Detect which cell encompasses the target text, then output its [x, y] center coordinate. 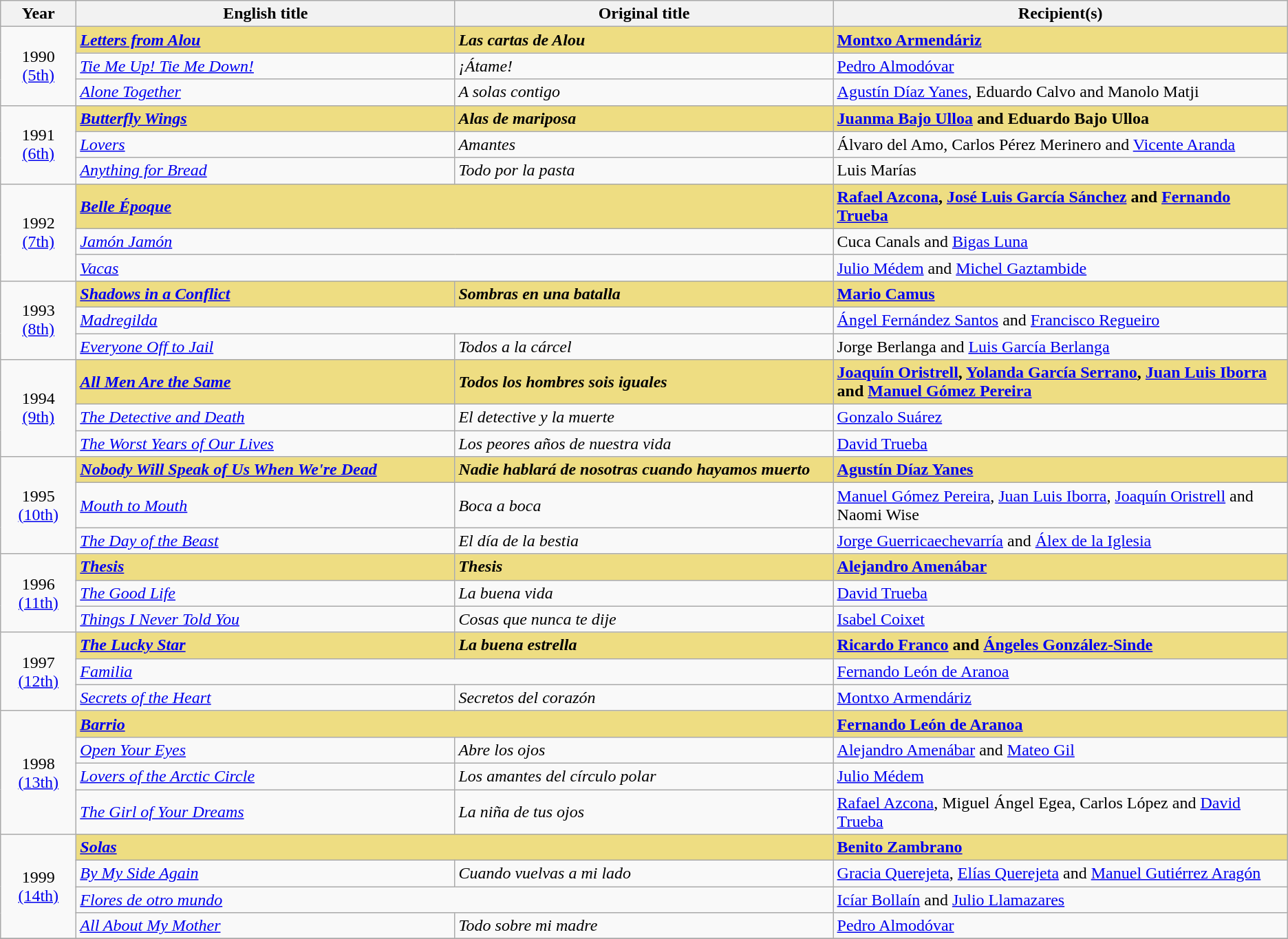
Vacas [455, 268]
Agustín Díaz Yanes, Eduardo Calvo and Manolo Matji [1060, 92]
La niña de tus ojos [644, 812]
Rafael Azcona, José Luis García Sánchez and Fernando Trueba [1060, 206]
1990(5th) [39, 66]
A solas contigo [644, 92]
Ricardo Franco and Ángeles González-Sinde [1060, 645]
Todos a la cárcel [644, 346]
1992(7th) [39, 233]
The Detective and Death [266, 418]
Luis Marías [1060, 171]
1991(6th) [39, 144]
Todos los hombres sois iguales [644, 382]
Nobody Will Speak of Us When We're Dead [266, 470]
1999(14th) [39, 887]
Alejandro Amenábar [1060, 567]
Rafael Azcona, Miguel Ángel Egea, Carlos López and David Trueba [1060, 812]
Sombras en una batalla [644, 294]
By My Side Again [266, 874]
Butterfly Wings [266, 118]
Jorge Berlanga and Luis García Berlanga [1060, 346]
Las cartas de Alou [644, 40]
Ángel Fernández Santos and Francisco Regueiro [1060, 320]
Jamón Jamón [455, 241]
The Worst Years of Our Lives [266, 444]
Lovers [266, 144]
Alas de mariposa [644, 118]
Everyone Off to Jail [266, 346]
Solas [455, 848]
Madregilda [455, 320]
Original title [644, 14]
The Girl of Your Dreams [266, 812]
Secretos del corazón [644, 698]
Abre los ojos [644, 750]
1995(10th) [39, 505]
All About My Mother [266, 926]
Julio Médem and Michel Gaztambide [1060, 268]
La buena estrella [644, 645]
Familia [455, 671]
Los amantes del círculo polar [644, 776]
Lovers of the Arctic Circle [266, 776]
1998(13th) [39, 772]
The Day of the Beast [266, 541]
Barrio [455, 724]
Secrets of the Heart [266, 698]
Todo por la pasta [644, 171]
English title [266, 14]
El detective y la muerte [644, 418]
Alejandro Amenábar and Mateo Gil [1060, 750]
Amantes [644, 144]
Juanma Bajo Ulloa and Eduardo Bajo Ulloa [1060, 118]
Cosas que nunca te dije [644, 619]
Jorge Guerricaechevarría and Álex de la Iglesia [1060, 541]
Tie Me Up! Tie Me Down! [266, 66]
Nadie hablará de nosotras cuando hayamos muerto [644, 470]
Icíar Bollaín and Julio Llamazares [1060, 900]
Julio Médem [1060, 776]
Boca a boca [644, 505]
Letters from Alou [266, 40]
Los peores años de nuestra vida [644, 444]
1993(8th) [39, 320]
Anything for Bread [266, 171]
1996(11th) [39, 593]
La buena vida [644, 593]
Recipient(s) [1060, 14]
Mario Camus [1060, 294]
Mouth to Mouth [266, 505]
Alone Together [266, 92]
Agustín Díaz Yanes [1060, 470]
Flores de otro mundo [455, 900]
¡Átame! [644, 66]
All Men Are the Same [266, 382]
Cuando vuelvas a mi lado [644, 874]
1997(12th) [39, 671]
Isabel Coixet [1060, 619]
Belle Époque [455, 206]
El día de la bestia [644, 541]
Year [39, 14]
Álvaro del Amo, Carlos Pérez Merinero and Vicente Aranda [1060, 144]
Things I Never Told You [266, 619]
1994(9th) [39, 409]
Joaquín Oristrell, Yolanda García Serrano, Juan Luis Iborra and Manuel Gómez Pereira [1060, 382]
The Good Life [266, 593]
Gonzalo Suárez [1060, 418]
Shadows in a Conflict [266, 294]
Cuca Canals and Bigas Luna [1060, 241]
Open Your Eyes [266, 750]
Gracia Querejeta, Elías Querejeta and Manuel Gutiérrez Aragón [1060, 874]
Todo sobre mi madre [644, 926]
Manuel Gómez Pereira, Juan Luis Iborra, Joaquín Oristrell and Naomi Wise [1060, 505]
The Lucky Star [266, 645]
Benito Zambrano [1060, 848]
